Pinpoint the cell where the given text exists, returning its (x, y) midpoint coordinate. 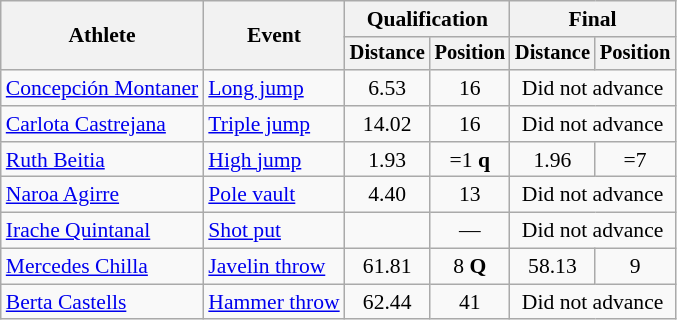
Javelin throw (274, 267)
Mercedes Chilla (102, 267)
Concepción Montaner (102, 88)
— (470, 231)
6.53 (388, 88)
Ruth Beitia (102, 160)
Carlota Castrejana (102, 124)
=1 q (470, 160)
58.13 (552, 267)
Shot put (274, 231)
Hammer throw (274, 302)
Naroa Agirre (102, 195)
Irache Quintanal (102, 231)
61.81 (388, 267)
Qualification (428, 19)
9 (635, 267)
41 (470, 302)
1.93 (388, 160)
1.96 (552, 160)
Athlete (102, 36)
Long jump (274, 88)
Pole vault (274, 195)
8 Q (470, 267)
Final (592, 19)
62.44 (388, 302)
14.02 (388, 124)
4.40 (388, 195)
Triple jump (274, 124)
13 (470, 195)
High jump (274, 160)
Event (274, 36)
=7 (635, 160)
Berta Castells (102, 302)
